Return the (x, y) coordinate for the center point of the cell that contains the specified text.  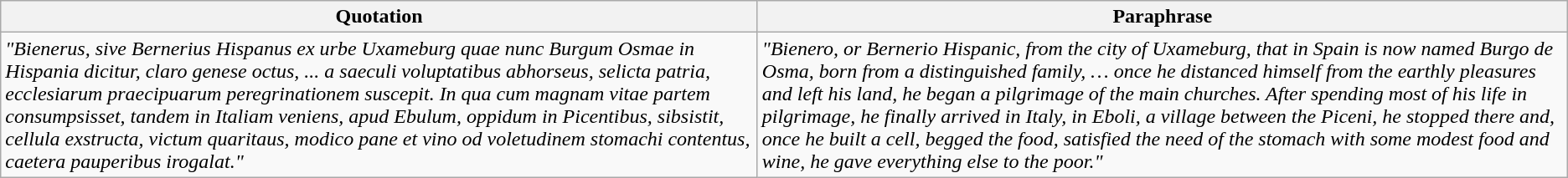
Quotation (379, 17)
Paraphrase (1163, 17)
